Identify which cell holds the provided text, then report its (X, Y) central coordinate. 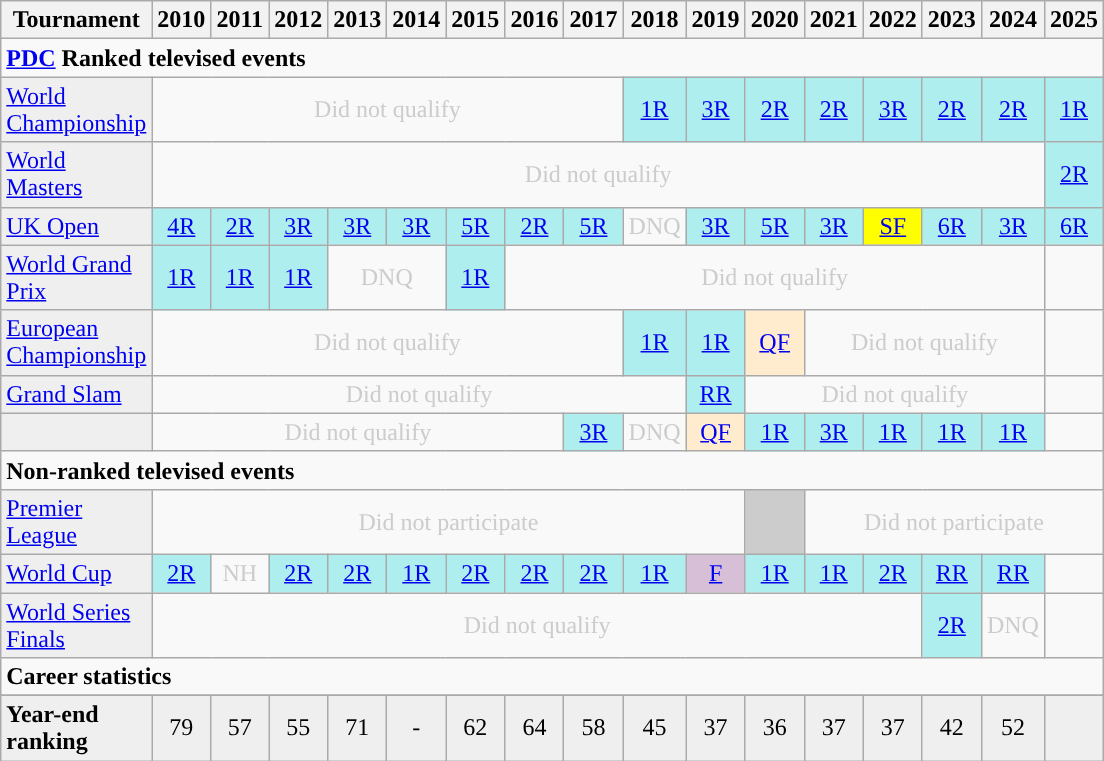
F (716, 573)
PDC Ranked televised events (552, 58)
2015 (476, 20)
SF (892, 226)
Non-ranked televised events (552, 470)
Grand Slam (76, 394)
World Series Finals (76, 624)
UK Open (76, 226)
European Championship (76, 342)
45 (654, 728)
2018 (654, 20)
71 (358, 728)
2021 (834, 20)
55 (298, 728)
42 (952, 728)
Year-end ranking (76, 728)
79 (182, 728)
52 (1012, 728)
Tournament (76, 20)
2024 (1012, 20)
62 (476, 728)
4R (182, 226)
World Cup (76, 573)
World Grand Prix (76, 278)
2022 (892, 20)
57 (240, 728)
2017 (594, 20)
58 (594, 728)
NH (240, 573)
Premier League (76, 522)
2019 (716, 20)
2013 (358, 20)
Career statistics (552, 677)
2025 (1074, 20)
64 (534, 728)
2020 (774, 20)
World Championship (76, 110)
2012 (298, 20)
2016 (534, 20)
36 (774, 728)
2023 (952, 20)
World Masters (76, 174)
- (416, 728)
2010 (182, 20)
2011 (240, 20)
2014 (416, 20)
